Find where the given text appears and provide that cell's center as [x, y] coordinate. 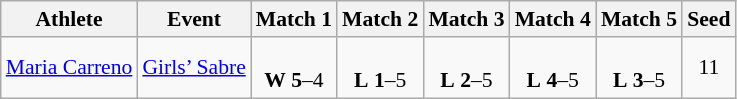
11 [708, 68]
L 2–5 [466, 68]
Maria Carreno [70, 68]
Seed [708, 19]
Girls’ Sabre [194, 68]
W 5–4 [294, 68]
Match 3 [466, 19]
Event [194, 19]
L 4–5 [553, 68]
Match 4 [553, 19]
L 3–5 [639, 68]
Athlete [70, 19]
Match 5 [639, 19]
Match 1 [294, 19]
L 1–5 [380, 68]
Match 2 [380, 19]
